Extract the (x, y) coordinate from the center of the cell holding the provided text.  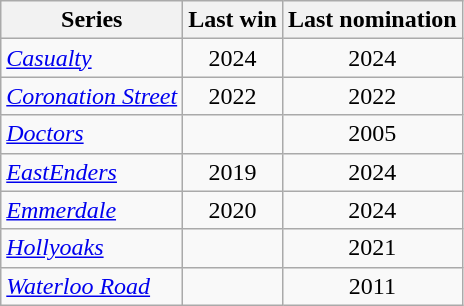
Last nomination (372, 20)
Coronation Street (92, 96)
2019 (233, 172)
Series (92, 20)
EastEnders (92, 172)
2011 (372, 286)
2005 (372, 134)
Casualty (92, 58)
Last win (233, 20)
Hollyoaks (92, 248)
Emmerdale (92, 210)
Waterloo Road (92, 286)
2020 (233, 210)
Doctors (92, 134)
2021 (372, 248)
